Determine the (x, y) coordinate at the center of the cell enclosing the given text.  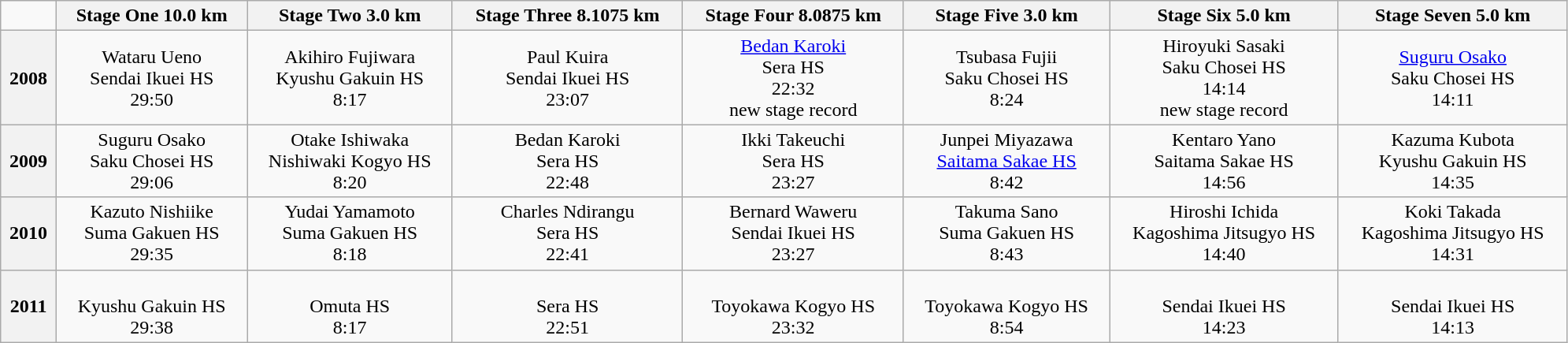
Suguru OsakoSaku Chosei HS 29:06 (151, 161)
Otake IshiwakaNishiwaki Kogyo HS 8:20 (350, 161)
Ikki TakeuchiSera HS 23:27 (793, 161)
Koki TakadaKagoshima Jitsugyo HS 14:31 (1452, 233)
Bedan KarokiSera HS 22:32 new stage record (793, 77)
Kazuto NishiikeSuma Gakuen HS 29:35 (151, 233)
Stage Three 8.1075 km (567, 16)
Suguru OsakoSaku Chosei HS 14:11 (1452, 77)
Takuma SanoSuma Gakuen HS 8:43 (1006, 233)
Toyokawa Kogyo HS 23:32 (793, 306)
Paul KuiraSendai Ikuei HS 23:07 (567, 77)
Charles NdiranguSera HS 22:41 (567, 233)
Stage Four 8.0875 km (793, 16)
Sendai Ikuei HS 14:13 (1452, 306)
2011 (28, 306)
Yudai YamamotoSuma Gakuen HS 8:18 (350, 233)
Stage Six 5.0 km (1224, 16)
2009 (28, 161)
2010 (28, 233)
Sera HS 22:51 (567, 306)
Kentaro YanoSaitama Sakae HS 14:56 (1224, 161)
Hiroyuki SasakiSaku Chosei HS 14:14new stage record (1224, 77)
Bernard WaweruSendai Ikuei HS 23:27 (793, 233)
Wataru UenoSendai Ikuei HS 29:50 (151, 77)
Akihiro FujiwaraKyushu Gakuin HS 8:17 (350, 77)
Hiroshi IchidaKagoshima Jitsugyo HS 14:40 (1224, 233)
Junpei MiyazawaSaitama Sakae HS 8:42 (1006, 161)
Stage Seven 5.0 km (1452, 16)
Omuta HS 8:17 (350, 306)
Stage Two 3.0 km (350, 16)
Bedan KarokiSera HS 22:48 (567, 161)
Stage Five 3.0 km (1006, 16)
Toyokawa Kogyo HS 8:54 (1006, 306)
2008 (28, 77)
Stage One 10.0 km (151, 16)
Sendai Ikuei HS 14:23 (1224, 306)
Tsubasa FujiiSaku Chosei HS 8:24 (1006, 77)
Kyushu Gakuin HS 29:38 (151, 306)
Kazuma KubotaKyushu Gakuin HS 14:35 (1452, 161)
